Scan for the cell matching the given text and deliver its [x, y] coordinate at center. 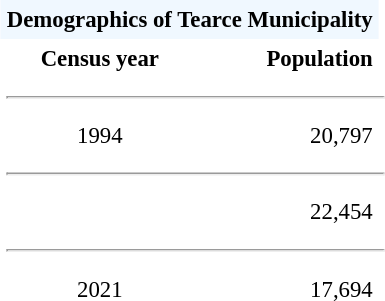
Census year [100, 58]
Demographics of Tearce Municipality [190, 20]
Population [289, 58]
1994 [100, 136]
20,797 [289, 136]
22,454 [289, 212]
